Scan for the cell matching the given text and deliver its [x, y] coordinate at center. 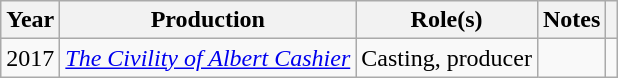
Year [30, 20]
2017 [30, 58]
Role(s) [447, 20]
Production [208, 20]
Notes [571, 20]
Casting, producer [447, 58]
The Civility of Albert Cashier [208, 58]
